Provide the [X, Y] coordinate of the cell's center where the given text is located.  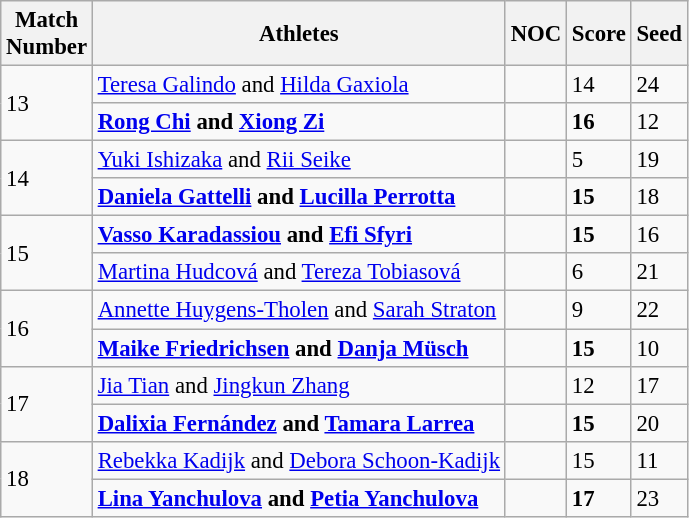
23 [659, 498]
Maike Friedrichsen and Danja Müsch [298, 348]
11 [659, 460]
Vasso Karadassiou and Efi Sfyri [298, 235]
9 [600, 310]
Lina Yanchulova and Petia Yanchulova [298, 498]
13 [47, 104]
Martina Hudcová and Tereza Tobiasová [298, 273]
NOC [536, 34]
22 [659, 310]
Rebekka Kadijk and Debora Schoon-Kadijk [298, 460]
Athletes [298, 34]
24 [659, 85]
Match Number [47, 34]
20 [659, 423]
Seed [659, 34]
Jia Tian and Jingkun Zhang [298, 385]
Yuki Ishizaka and Rii Seike [298, 160]
19 [659, 160]
6 [600, 273]
10 [659, 348]
Daniela Gattelli and Lucilla Perrotta [298, 197]
Score [600, 34]
Teresa Galindo and Hilda Gaxiola [298, 85]
Rong Chi and Xiong Zi [298, 122]
21 [659, 273]
Annette Huygens-Tholen and Sarah Straton [298, 310]
5 [600, 160]
Dalixia Fernández and Tamara Larrea [298, 423]
